Return (X, Y) of the center of cell containing provided text 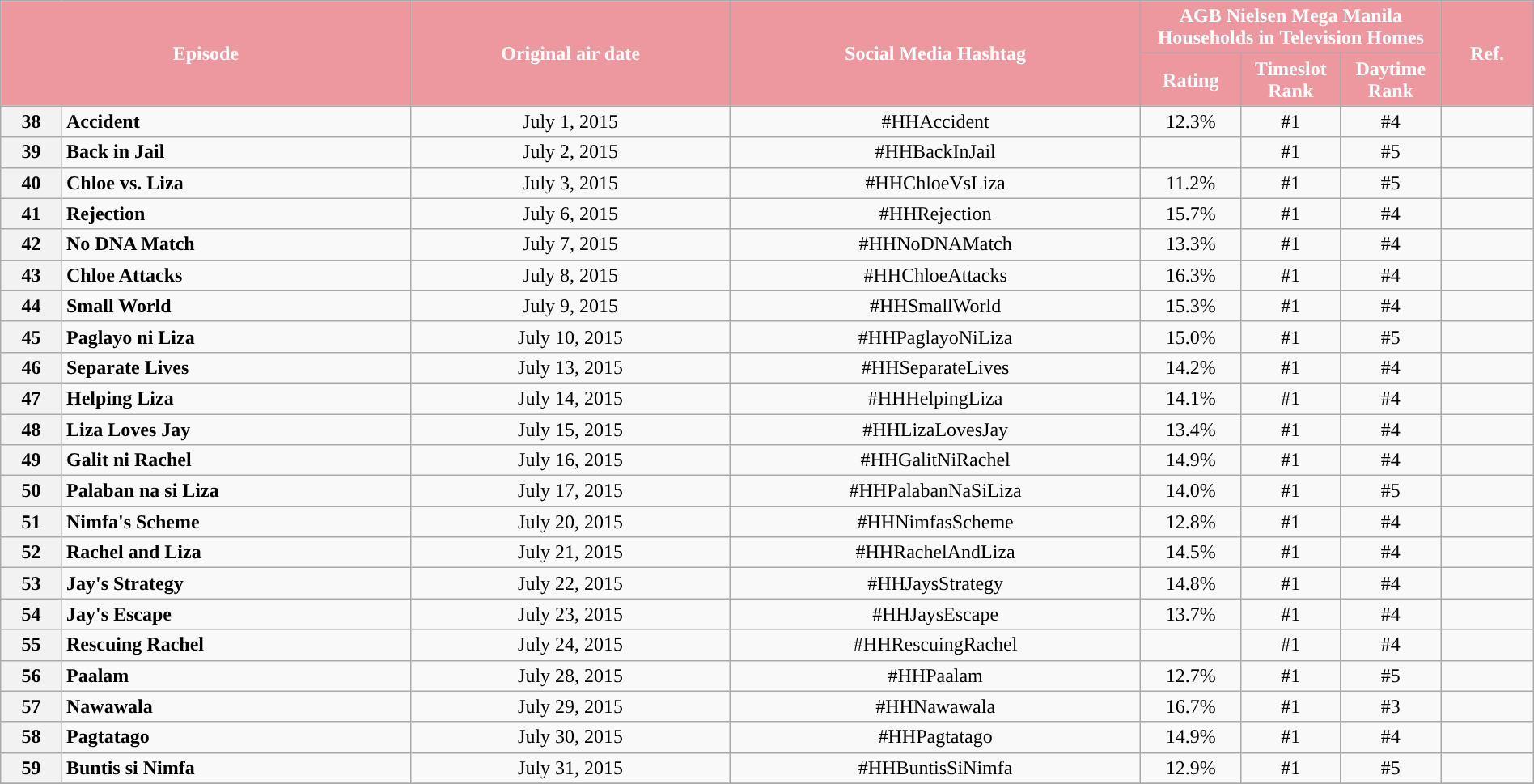
Rachel and Liza (236, 553)
#3 (1391, 706)
45 (32, 337)
43 (32, 275)
Daytime Rank (1391, 79)
Rescuing Rachel (236, 645)
July 15, 2015 (570, 430)
16.3% (1191, 275)
15.7% (1191, 214)
Paalam (236, 676)
July 10, 2015 (570, 337)
59 (32, 768)
15.0% (1191, 337)
#HHHelpingLiza (935, 398)
56 (32, 676)
Palaban na si Liza (236, 491)
40 (32, 183)
13.3% (1191, 244)
July 2, 2015 (570, 152)
#HHNawawala (935, 706)
Back in Jail (236, 152)
July 20, 2015 (570, 522)
14.5% (1191, 553)
#HHLizaLovesJay (935, 430)
46 (32, 367)
#HHSmallWorld (935, 306)
#HHChloeAttacks (935, 275)
13.7% (1191, 614)
Buntis si Nimfa (236, 768)
52 (32, 553)
Accident (236, 121)
July 1, 2015 (570, 121)
Rejection (236, 214)
48 (32, 430)
44 (32, 306)
Jay's Escape (236, 614)
Chloe Attacks (236, 275)
#HHRachelAndLiza (935, 553)
AGB Nielsen Mega Manila Households in Television Homes (1291, 28)
July 21, 2015 (570, 553)
12.9% (1191, 768)
#HHJaysStrategy (935, 583)
57 (32, 706)
11.2% (1191, 183)
July 23, 2015 (570, 614)
49 (32, 460)
14.2% (1191, 367)
#HHPaalam (935, 676)
Galit ni Rachel (236, 460)
53 (32, 583)
Nawawala (236, 706)
July 8, 2015 (570, 275)
Chloe vs. Liza (236, 183)
39 (32, 152)
Ref. (1487, 53)
#HHJaysEscape (935, 614)
Rating (1191, 79)
Paglayo ni Liza (236, 337)
#HHBackInJail (935, 152)
#HHChloeVsLiza (935, 183)
July 31, 2015 (570, 768)
#HHPaglayoNiLiza (935, 337)
12.3% (1191, 121)
38 (32, 121)
#HHNoDNAMatch (935, 244)
July 13, 2015 (570, 367)
14.1% (1191, 398)
41 (32, 214)
Nimfa's Scheme (236, 522)
54 (32, 614)
16.7% (1191, 706)
15.3% (1191, 306)
55 (32, 645)
Small World (236, 306)
42 (32, 244)
#HHPagtatago (935, 737)
July 9, 2015 (570, 306)
Liza Loves Jay (236, 430)
Jay's Strategy (236, 583)
July 22, 2015 (570, 583)
#HHAccident (935, 121)
July 24, 2015 (570, 645)
#HHNimfasScheme (935, 522)
July 28, 2015 (570, 676)
Original air date (570, 53)
July 6, 2015 (570, 214)
Episode (206, 53)
#HHPalabanNaSiLiza (935, 491)
Helping Liza (236, 398)
July 30, 2015 (570, 737)
#HHRescuingRachel (935, 645)
#HHSeparateLives (935, 367)
#HHBuntisSiNimfa (935, 768)
July 16, 2015 (570, 460)
#HHRejection (935, 214)
No DNA Match (236, 244)
Social Media Hashtag (935, 53)
#HHGalitNiRachel (935, 460)
July 7, 2015 (570, 244)
July 17, 2015 (570, 491)
July 3, 2015 (570, 183)
13.4% (1191, 430)
12.7% (1191, 676)
Separate Lives (236, 367)
Timeslot Rank (1291, 79)
51 (32, 522)
14.0% (1191, 491)
July 29, 2015 (570, 706)
Pagtatago (236, 737)
50 (32, 491)
12.8% (1191, 522)
July 14, 2015 (570, 398)
47 (32, 398)
58 (32, 737)
14.8% (1191, 583)
